Return the (x, y) coordinate for the center point of the cell that contains the specified text.  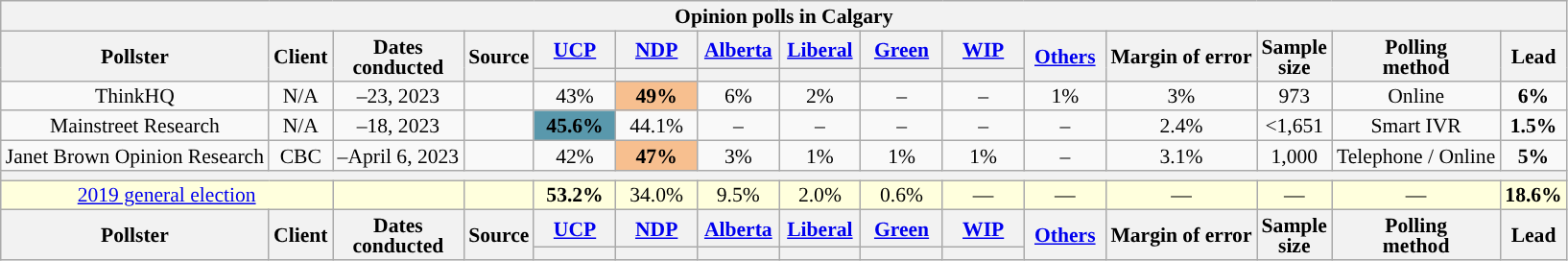
–18, 2023 (399, 127)
42% (574, 155)
2.4% (1180, 127)
49% (656, 96)
1.5% (1533, 127)
34.0% (656, 196)
2019 general election (167, 196)
9.5% (739, 196)
ThinkHQ (134, 96)
3.1% (1180, 155)
47% (656, 155)
CBC (300, 155)
44.1% (656, 127)
Online (1416, 96)
0.6% (902, 196)
18.6% (1533, 196)
–April 6, 2023 (399, 155)
2.0% (820, 196)
1,000 (1295, 155)
43% (574, 96)
Smart IVR (1416, 127)
Telephone / Online (1416, 155)
–23, 2023 (399, 96)
45.6% (574, 127)
Janet Brown Opinion Research (134, 155)
Opinion polls in Calgary (784, 15)
53.2% (574, 196)
973 (1295, 96)
Mainstreet Research (134, 127)
<1,651 (1295, 127)
2% (820, 96)
5% (1533, 155)
